Search for the cell housing the specified text and yield its (x, y) center coordinate. 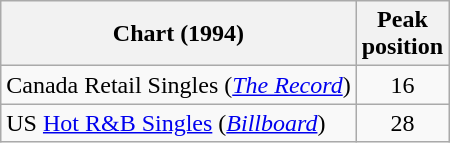
28 (402, 123)
US Hot R&B Singles (Billboard) (178, 123)
Canada Retail Singles (The Record) (178, 85)
Peakposition (402, 34)
Chart (1994) (178, 34)
16 (402, 85)
